Locate the cell with the specified text and output its [x, y] center coordinate. 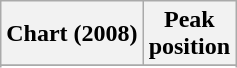
Peak position [189, 34]
Chart (2008) [72, 34]
